Identify which cell holds the provided text, then report its (x, y) central coordinate. 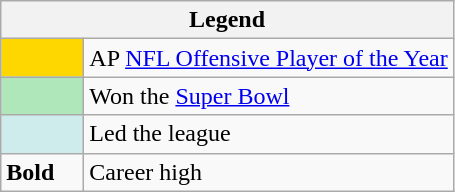
Bold (42, 172)
Won the Super Bowl (268, 96)
AP NFL Offensive Player of the Year (268, 58)
Legend (228, 20)
Career high (268, 172)
Led the league (268, 134)
